Pinpoint the cell where the given text exists, returning its (x, y) midpoint coordinate. 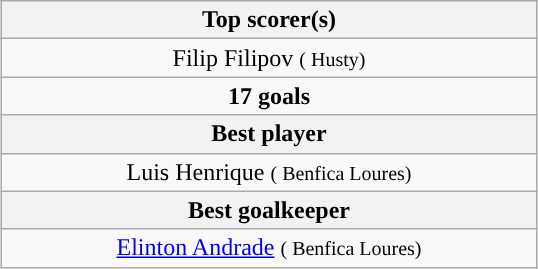
Top scorer(s) (269, 20)
Best player (269, 134)
17 goals (269, 96)
Filip Filipov ( Husty) (269, 58)
Elinton Andrade ( Benfica Loures) (269, 248)
Best goalkeeper (269, 210)
Luis Henrique ( Benfica Loures) (269, 172)
